Extract the (x, y) coordinate from the center of the cell holding the provided text.  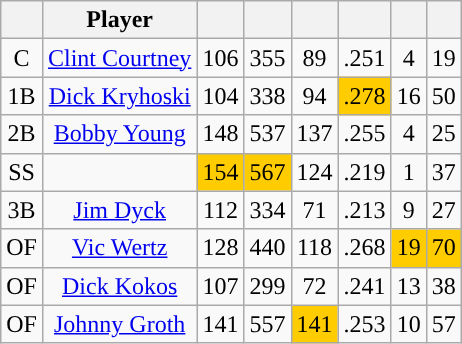
2B (22, 134)
.278 (364, 96)
.251 (364, 58)
10 (408, 324)
128 (220, 248)
.241 (364, 286)
Dick Kokos (119, 286)
Bobby Young (119, 134)
154 (220, 172)
50 (444, 96)
118 (314, 248)
13 (408, 286)
Johnny Groth (119, 324)
57 (444, 324)
25 (444, 134)
71 (314, 210)
334 (268, 210)
72 (314, 286)
124 (314, 172)
89 (314, 58)
.255 (364, 134)
C (22, 58)
137 (314, 134)
557 (268, 324)
Jim Dyck (119, 210)
16 (408, 96)
Vic Wertz (119, 248)
SS (22, 172)
37 (444, 172)
106 (220, 58)
70 (444, 248)
1 (408, 172)
Player (119, 20)
38 (444, 286)
1B (22, 96)
.253 (364, 324)
299 (268, 286)
27 (444, 210)
148 (220, 134)
94 (314, 96)
104 (220, 96)
440 (268, 248)
.219 (364, 172)
.213 (364, 210)
338 (268, 96)
Dick Kryhoski (119, 96)
537 (268, 134)
.268 (364, 248)
9 (408, 210)
Clint Courtney (119, 58)
107 (220, 286)
355 (268, 58)
112 (220, 210)
567 (268, 172)
3B (22, 210)
